For the text-containing cell, return its midpoint in (X, Y) coordinate format. 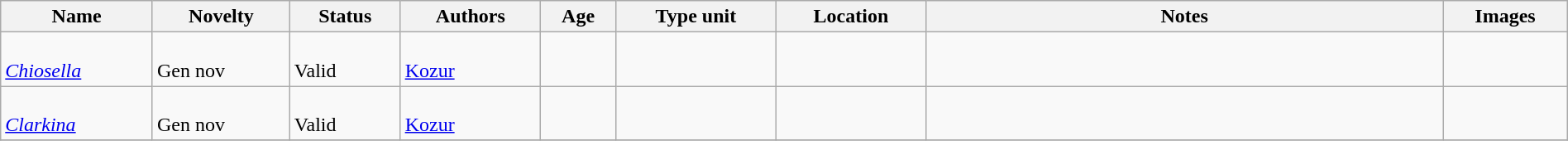
Name (77, 17)
Chiosella (77, 60)
Clarkina (77, 113)
Images (1505, 17)
Type unit (696, 17)
Status (345, 17)
Age (579, 17)
Authors (470, 17)
Novelty (221, 17)
Notes (1184, 17)
Location (850, 17)
